Output the [X, Y] coordinate of the center of the cell containing the given text.  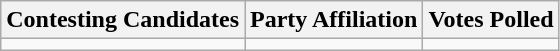
Votes Polled [491, 20]
Party Affiliation [334, 20]
Contesting Candidates [123, 20]
